Pinpoint the cell where the given text exists, returning its [X, Y] midpoint coordinate. 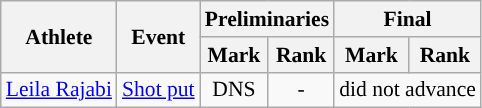
did not advance [408, 90]
- [301, 90]
Leila Rajabi [59, 90]
Preliminaries [267, 19]
Final [408, 19]
Shot put [158, 90]
Athlete [59, 36]
Event [158, 36]
DNS [234, 90]
